Capture the cell that displays the provided text and extract its [X, Y] central coordinate. 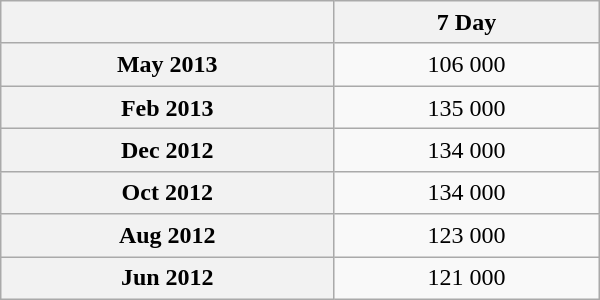
135 000 [466, 108]
Feb 2013 [168, 108]
May 2013 [168, 64]
Jun 2012 [168, 278]
Oct 2012 [168, 192]
Aug 2012 [168, 236]
106 000 [466, 64]
7 Day [466, 22]
121 000 [466, 278]
123 000 [466, 236]
Dec 2012 [168, 150]
